Capture the cell that displays the provided text and extract its (x, y) central coordinate. 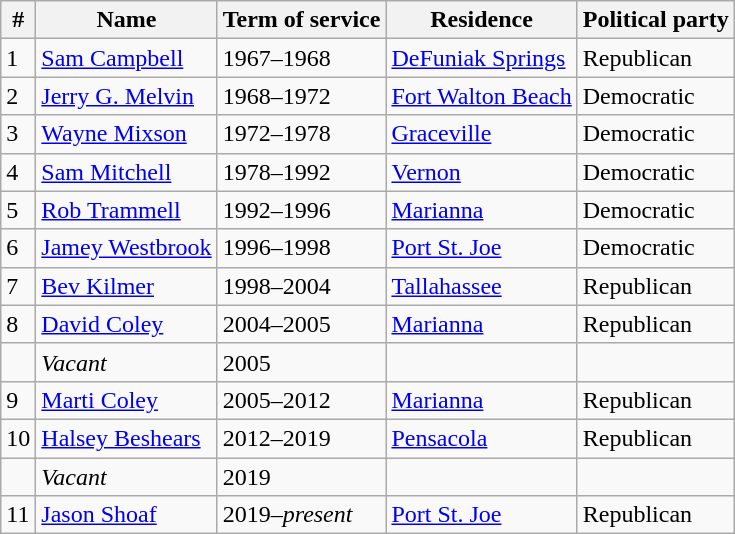
6 (18, 248)
2019–present (302, 515)
Jason Shoaf (126, 515)
1996–1998 (302, 248)
2005 (302, 362)
Wayne Mixson (126, 134)
10 (18, 438)
1978–1992 (302, 172)
Term of service (302, 20)
Graceville (482, 134)
Jamey Westbrook (126, 248)
Vernon (482, 172)
2 (18, 96)
2012–2019 (302, 438)
1 (18, 58)
1967–1968 (302, 58)
2004–2005 (302, 324)
Jerry G. Melvin (126, 96)
Bev Kilmer (126, 286)
# (18, 20)
2019 (302, 477)
David Coley (126, 324)
1972–1978 (302, 134)
Tallahassee (482, 286)
8 (18, 324)
Rob Trammell (126, 210)
9 (18, 400)
2005–2012 (302, 400)
5 (18, 210)
7 (18, 286)
Halsey Beshears (126, 438)
1992–1996 (302, 210)
4 (18, 172)
11 (18, 515)
3 (18, 134)
Residence (482, 20)
Marti Coley (126, 400)
Fort Walton Beach (482, 96)
1968–1972 (302, 96)
Sam Mitchell (126, 172)
Name (126, 20)
Pensacola (482, 438)
1998–2004 (302, 286)
Political party (656, 20)
Sam Campbell (126, 58)
DeFuniak Springs (482, 58)
